Output the [X, Y] coordinate of the center of the cell containing the given text.  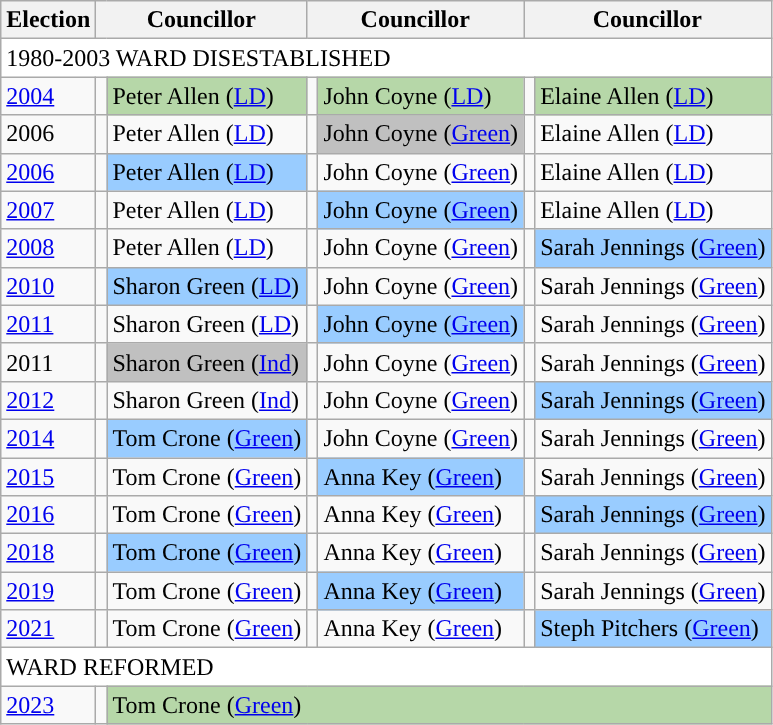
2014 [48, 438]
Steph Pitchers (Green) [653, 629]
2004 [48, 96]
Election [48, 20]
2015 [48, 477]
2019 [48, 591]
2021 [48, 629]
2016 [48, 515]
2018 [48, 553]
1980-2003 WARD DISESTABLISHED [386, 58]
2007 [48, 210]
2023 [48, 705]
2008 [48, 248]
John Coyne (LD) [421, 96]
2010 [48, 286]
WARD REFORMED [386, 667]
2012 [48, 400]
